Output the (X, Y) coordinate of the center of the cell containing the given text.  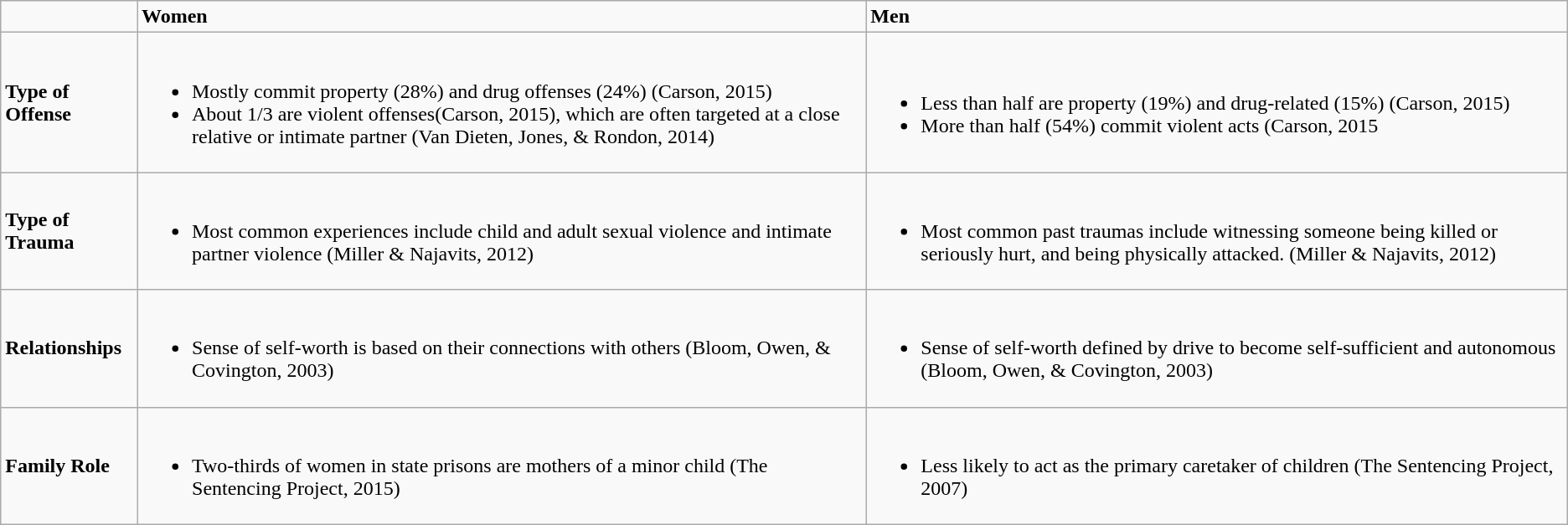
Most common past traumas include witnessing someone being killed or seriously hurt, and being physically attacked. (Miller & Najavits, 2012) (1216, 231)
Women (502, 17)
Type of Trauma (69, 231)
Two-thirds of women in state prisons are mothers of a minor child (The Sentencing Project, 2015) (502, 466)
Relationships (69, 348)
Type of Offense (69, 102)
Less than half are property (19%) and drug-related (15%) (Carson, 2015)More than half (54%) commit violent acts (Carson, 2015 (1216, 102)
Sense of self-worth is based on their connections with others (Bloom, Owen, & Covington, 2003) (502, 348)
Most common experiences include child and adult sexual violence and intimate partner violence (Miller & Najavits, 2012) (502, 231)
Sense of self-worth defined by drive to become self-sufficient and autonomous (Bloom, Owen, & Covington, 2003) (1216, 348)
Men (1216, 17)
Less likely to act as the primary caretaker of children (The Sentencing Project, 2007) (1216, 466)
Family Role (69, 466)
